From the cell containing the given text, extract its center point as (x, y) coordinate. 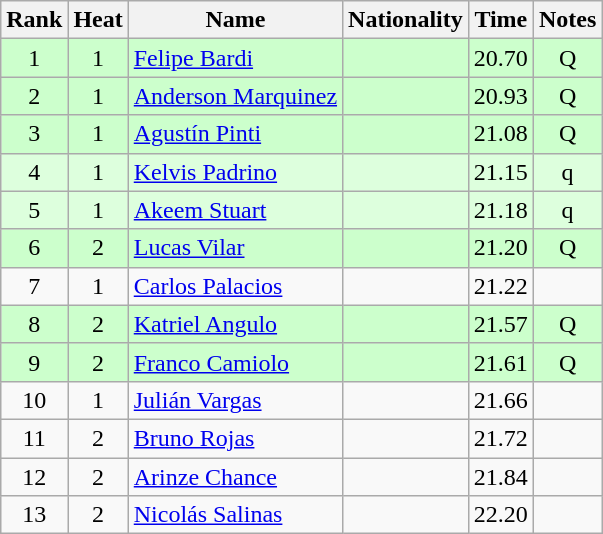
Carlos Palacios (235, 286)
6 (34, 248)
21.84 (500, 477)
12 (34, 477)
Anderson Marquinez (235, 96)
10 (34, 400)
21.22 (500, 286)
8 (34, 324)
11 (34, 438)
Heat (98, 20)
Rank (34, 20)
Kelvis Padrino (235, 172)
13 (34, 515)
21.15 (500, 172)
21.61 (500, 362)
Julián Vargas (235, 400)
Arinze Chance (235, 477)
Franco Camiolo (235, 362)
20.70 (500, 58)
21.08 (500, 134)
Akeem Stuart (235, 210)
Notes (567, 20)
Agustín Pinti (235, 134)
7 (34, 286)
Nicolás Salinas (235, 515)
Time (500, 20)
20.93 (500, 96)
21.66 (500, 400)
21.18 (500, 210)
Bruno Rojas (235, 438)
9 (34, 362)
Lucas Vilar (235, 248)
3 (34, 134)
21.57 (500, 324)
4 (34, 172)
5 (34, 210)
Felipe Bardi (235, 58)
Name (235, 20)
21.20 (500, 248)
Nationality (406, 20)
Katriel Angulo (235, 324)
22.20 (500, 515)
21.72 (500, 438)
